Capture the cell that displays the provided text and extract its [X, Y] central coordinate. 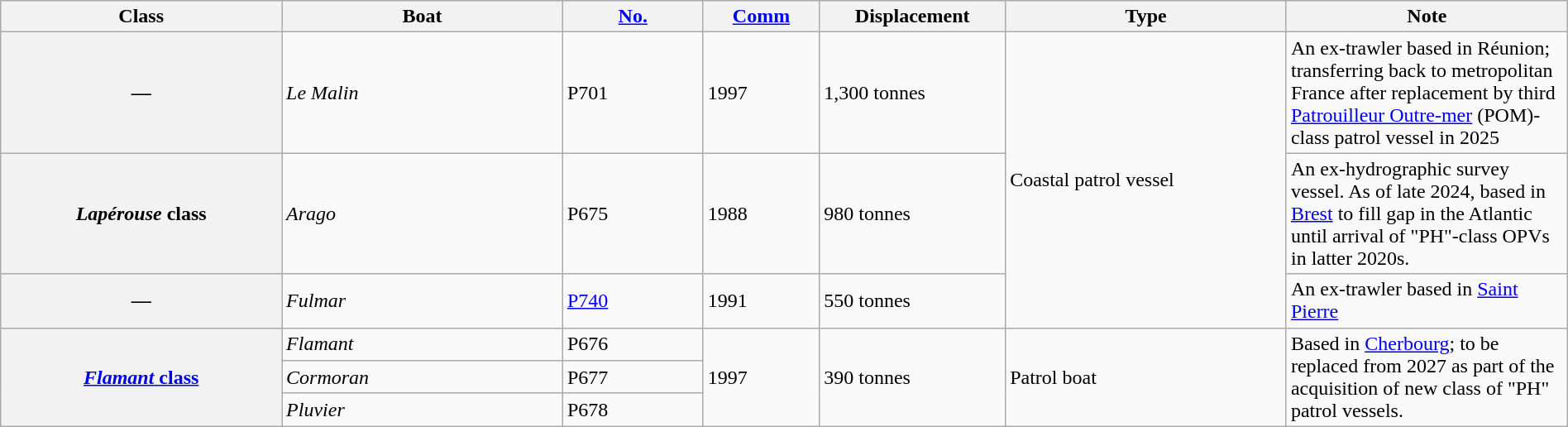
Flamant class [141, 377]
1991 [761, 301]
An ex-trawler based in Saint Pierre [1427, 301]
P677 [633, 377]
1988 [761, 213]
An ex-hydrographic survey vessel. As of late 2024, based in Brest to fill gap in the Atlantic until arrival of "PH"-class OPVs in latter 2020s. [1427, 213]
1,300 tonnes [913, 93]
Flamant [423, 344]
Displacement [913, 17]
P676 [633, 344]
No. [633, 17]
Cormoran [423, 377]
Fulmar [423, 301]
P701 [633, 93]
980 tonnes [913, 213]
550 tonnes [913, 301]
Based in Cherbourg; to be replaced from 2027 as part of the acquisition of new class of "PH" patrol vessels. [1427, 377]
Boat [423, 17]
Patrol boat [1146, 377]
Arago [423, 213]
Type [1146, 17]
Class [141, 17]
Note [1427, 17]
Le Malin [423, 93]
390 tonnes [913, 377]
Comm [761, 17]
P678 [633, 410]
P740 [633, 301]
Coastal patrol vessel [1146, 180]
P675 [633, 213]
Pluvier [423, 410]
Lapérouse class [141, 213]
